Determine the [X, Y] coordinate at the center of the cell enclosing the given text.  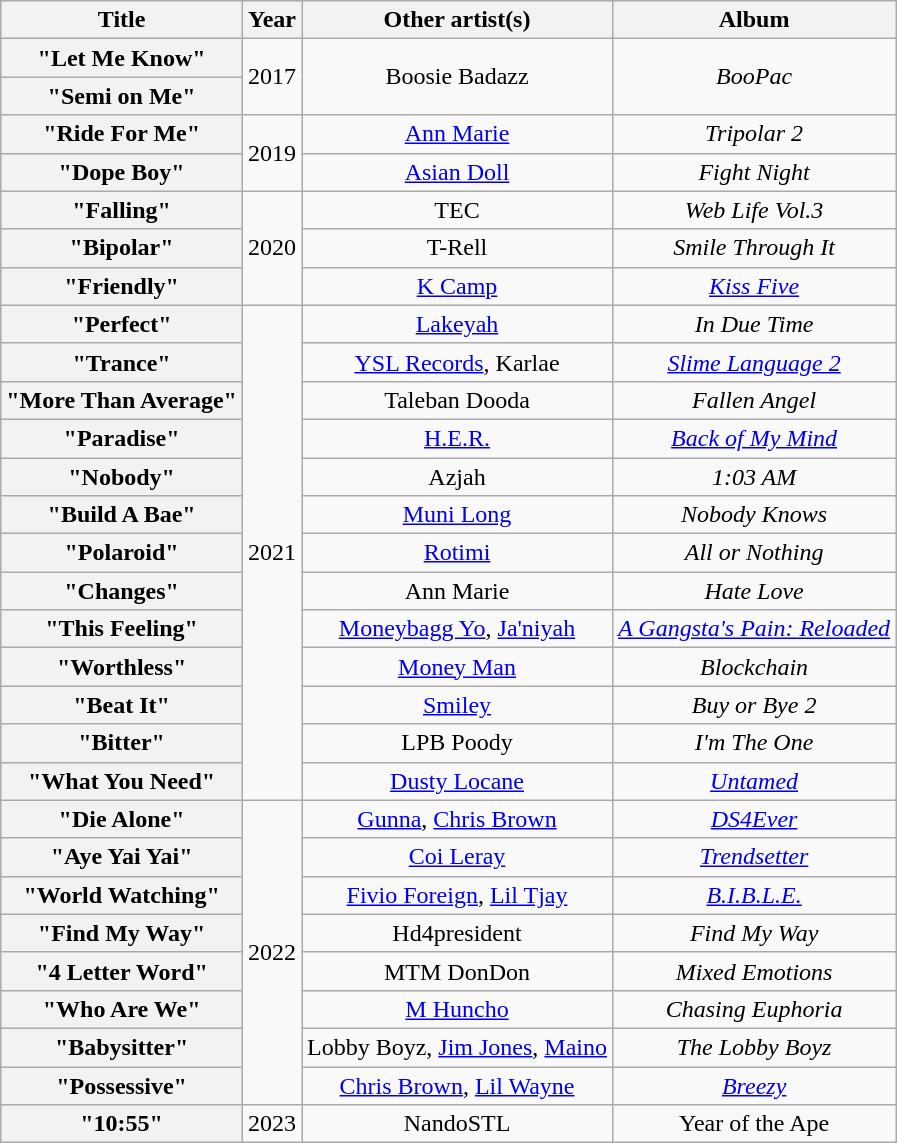
"Changes" [122, 591]
Coi Leray [458, 857]
Buy or Bye 2 [754, 705]
Tripolar 2 [754, 134]
Moneybagg Yo, Ja'niyah [458, 629]
"What You Need" [122, 781]
Muni Long [458, 515]
"Polaroid" [122, 553]
B.I.B.L.E. [754, 895]
Smile Through It [754, 248]
"This Feeling" [122, 629]
BooPac [754, 77]
"Trance" [122, 362]
2017 [272, 77]
Title [122, 20]
Hd4president [458, 933]
Chris Brown, Lil Wayne [458, 1085]
Other artist(s) [458, 20]
All or Nothing [754, 553]
"Let Me Know" [122, 58]
"Perfect" [122, 324]
"Nobody" [122, 477]
Lobby Boyz, Jim Jones, Maino [458, 1047]
H.E.R. [458, 438]
"Paradise" [122, 438]
Hate Love [754, 591]
Chasing Euphoria [754, 1009]
"10:55" [122, 1124]
"Find My Way" [122, 933]
"Ride For Me" [122, 134]
1:03 AM [754, 477]
Taleban Dooda [458, 400]
A Gangsta's Pain: Reloaded [754, 629]
MTM DonDon [458, 971]
Year [272, 20]
Lakeyah [458, 324]
"Possessive" [122, 1085]
Fight Night [754, 172]
2023 [272, 1124]
I'm The One [754, 743]
NandoSTL [458, 1124]
"Semi on Me" [122, 96]
The Lobby Boyz [754, 1047]
Gunna, Chris Brown [458, 819]
"Bitter" [122, 743]
Album [754, 20]
"Friendly" [122, 286]
Year of the Ape [754, 1124]
YSL Records, Karlae [458, 362]
DS4Ever [754, 819]
In Due Time [754, 324]
Find My Way [754, 933]
Untamed [754, 781]
Blockchain [754, 667]
Smiley [458, 705]
K Camp [458, 286]
2021 [272, 552]
Boosie Badazz [458, 77]
T-Rell [458, 248]
2020 [272, 248]
Web Life Vol.3 [754, 210]
Money Man [458, 667]
"Bipolar" [122, 248]
"More Than Average" [122, 400]
Breezy [754, 1085]
"4 Letter Word" [122, 971]
"World Watching" [122, 895]
Nobody Knows [754, 515]
2019 [272, 153]
Asian Doll [458, 172]
"Who Are We" [122, 1009]
Rotimi [458, 553]
Trendsetter [754, 857]
Mixed Emotions [754, 971]
"Babysitter" [122, 1047]
M Huncho [458, 1009]
Slime Language 2 [754, 362]
"Falling" [122, 210]
Fivio Foreign, Lil Tjay [458, 895]
TEC [458, 210]
2022 [272, 952]
Dusty Locane [458, 781]
Back of My Mind [754, 438]
"Build A Bae" [122, 515]
LPB Poody [458, 743]
"Worthless" [122, 667]
Fallen Angel [754, 400]
Kiss Five [754, 286]
"Aye Yai Yai" [122, 857]
"Dope Boy" [122, 172]
"Die Alone" [122, 819]
Azjah [458, 477]
"Beat It" [122, 705]
